Provide the [X, Y] coordinate of the cell's center where the given text is located.  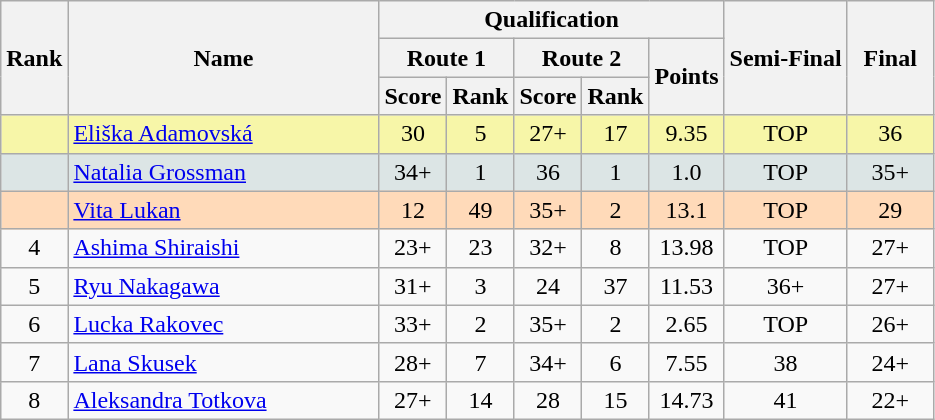
24 [548, 286]
Name [224, 58]
Natalia Grossman [224, 172]
Semi-Final [786, 58]
14.73 [686, 400]
3 [480, 286]
Lucka Rakovec [224, 324]
28 [548, 400]
13.98 [686, 248]
Points [686, 77]
12 [413, 210]
24+ [890, 362]
Ashima Shiraishi [224, 248]
9.35 [686, 134]
Aleksandra Totkova [224, 400]
Final [890, 58]
Lana Skusek [224, 362]
11.53 [686, 286]
4 [34, 248]
36+ [786, 286]
31+ [413, 286]
22+ [890, 400]
7.55 [686, 362]
15 [616, 400]
38 [786, 362]
14 [480, 400]
Route 1 [446, 58]
41 [786, 400]
32+ [548, 248]
Vita Lukan [224, 210]
13.1 [686, 210]
37 [616, 286]
Route 2 [582, 58]
28+ [413, 362]
29 [890, 210]
Qualification [552, 20]
2.65 [686, 324]
33+ [413, 324]
17 [616, 134]
1.0 [686, 172]
Ryu Nakagawa [224, 286]
Eliška Adamovská [224, 134]
23+ [413, 248]
30 [413, 134]
49 [480, 210]
26+ [890, 324]
23 [480, 248]
